From the cell containing the given text, extract its center point as (x, y) coordinate. 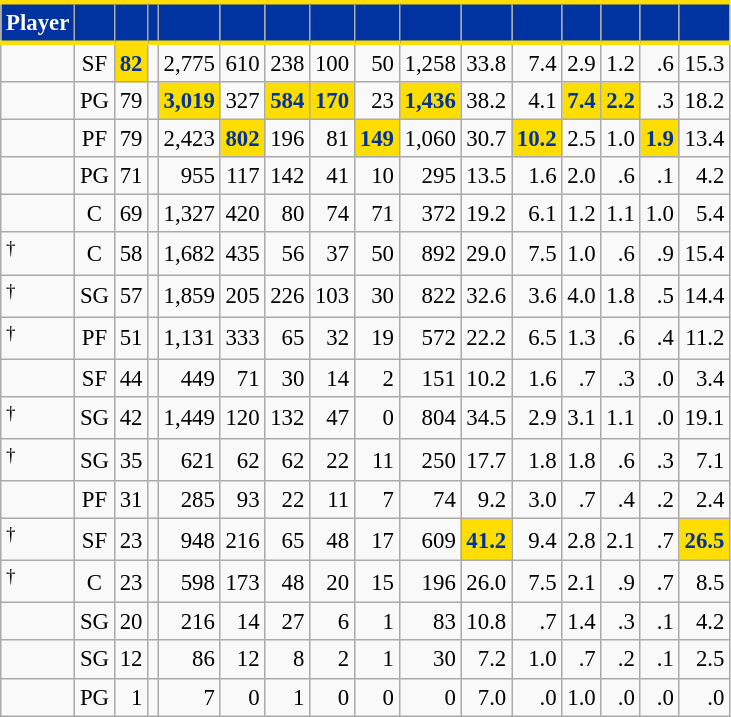
3.4 (704, 378)
327 (242, 101)
44 (130, 378)
10 (376, 176)
1,859 (189, 296)
621 (189, 460)
10.8 (486, 622)
35 (130, 460)
4.1 (537, 101)
1,436 (430, 101)
117 (242, 176)
802 (242, 139)
2.8 (582, 540)
1,131 (189, 338)
1,682 (189, 253)
250 (430, 460)
173 (242, 582)
3,019 (189, 101)
2,423 (189, 139)
1,060 (430, 139)
26.5 (704, 540)
2.2 (620, 101)
9.2 (486, 500)
93 (242, 500)
15 (376, 582)
30.7 (486, 139)
4.0 (582, 296)
6.1 (537, 214)
26.0 (486, 582)
57 (130, 296)
449 (189, 378)
149 (376, 139)
6.5 (537, 338)
56 (288, 253)
Player (38, 22)
170 (332, 101)
610 (242, 62)
295 (430, 176)
892 (430, 253)
1.9 (660, 139)
120 (242, 418)
2,775 (189, 62)
7.2 (486, 660)
372 (430, 214)
285 (189, 500)
804 (430, 418)
29.0 (486, 253)
955 (189, 176)
6 (332, 622)
58 (130, 253)
584 (288, 101)
38.2 (486, 101)
80 (288, 214)
13.5 (486, 176)
2.4 (704, 500)
1.3 (582, 338)
11.2 (704, 338)
3.6 (537, 296)
435 (242, 253)
19 (376, 338)
1,327 (189, 214)
1.4 (582, 622)
22.2 (486, 338)
31 (130, 500)
7.0 (486, 697)
238 (288, 62)
609 (430, 540)
17.7 (486, 460)
.5 (660, 296)
598 (189, 582)
83 (430, 622)
205 (242, 296)
19.1 (704, 418)
17 (376, 540)
14.4 (704, 296)
27 (288, 622)
69 (130, 214)
42 (130, 418)
420 (242, 214)
2.0 (582, 176)
86 (189, 660)
32 (332, 338)
51 (130, 338)
7.1 (704, 460)
3.0 (537, 500)
572 (430, 338)
18.2 (704, 101)
13.4 (704, 139)
41 (332, 176)
8 (288, 660)
81 (332, 139)
5.4 (704, 214)
41.2 (486, 540)
100 (332, 62)
1,449 (189, 418)
333 (242, 338)
8.5 (704, 582)
19.2 (486, 214)
33.8 (486, 62)
151 (430, 378)
3.1 (582, 418)
822 (430, 296)
15.3 (704, 62)
226 (288, 296)
37 (332, 253)
32.6 (486, 296)
15.4 (704, 253)
142 (288, 176)
1,258 (430, 62)
47 (332, 418)
34.5 (486, 418)
948 (189, 540)
9.4 (537, 540)
132 (288, 418)
103 (332, 296)
82 (130, 62)
